Locate the cell with the specified text and output its [X, Y] center coordinate. 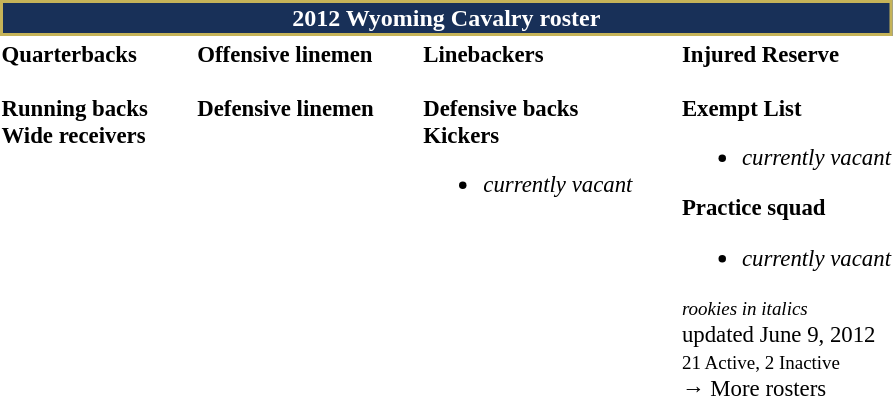
2012 Wyoming Cavalry roster [446, 18]
